Identify which cell holds the provided text, then report its (x, y) central coordinate. 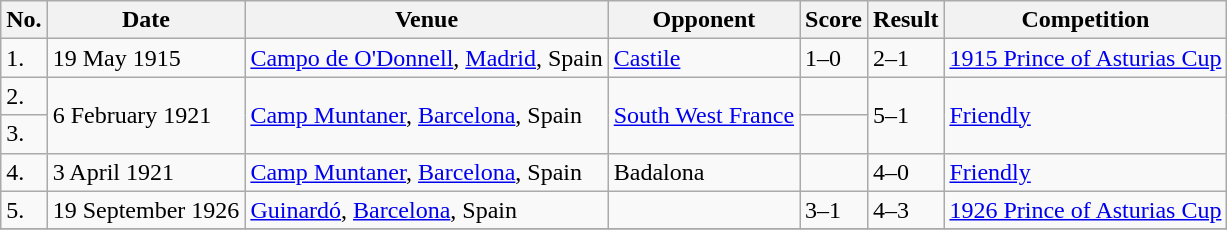
1–0 (834, 58)
19 May 1915 (146, 58)
Result (906, 20)
19 September 1926 (146, 210)
Guinardó, Barcelona, Spain (426, 210)
5–1 (906, 115)
Campo de O'Donnell, Madrid, Spain (426, 58)
3–1 (834, 210)
2. (24, 96)
6 February 1921 (146, 115)
Competition (1086, 20)
3 April 1921 (146, 172)
2–1 (906, 58)
1. (24, 58)
Castile (704, 58)
Badalona (704, 172)
1915 Prince of Asturias Cup (1086, 58)
Score (834, 20)
4. (24, 172)
Opponent (704, 20)
Date (146, 20)
4–0 (906, 172)
3. (24, 134)
1926 Prince of Asturias Cup (1086, 210)
No. (24, 20)
Venue (426, 20)
5. (24, 210)
South West France (704, 115)
4–3 (906, 210)
